Provide the (X, Y) coordinate of the cell's center where the given text is located.  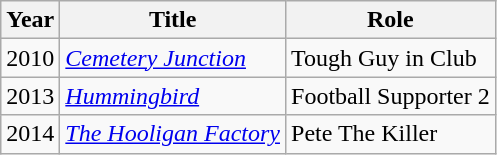
Pete The Killer (391, 134)
Cemetery Junction (173, 58)
2013 (30, 96)
Football Supporter 2 (391, 96)
Title (173, 20)
Tough Guy in Club (391, 58)
Year (30, 20)
2014 (30, 134)
Hummingbird (173, 96)
The Hooligan Factory (173, 134)
Role (391, 20)
2010 (30, 58)
